Determine the (X, Y) coordinate at the center of the cell enclosing the given text.  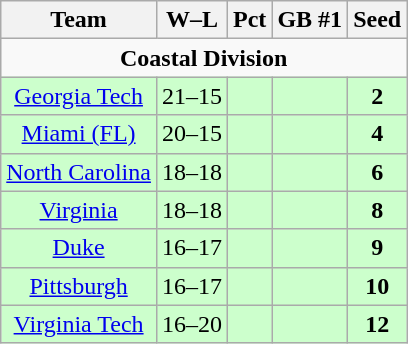
North Carolina (79, 172)
Seed (378, 20)
Georgia Tech (79, 96)
2 (378, 96)
16–20 (192, 324)
Virginia (79, 210)
Miami (FL) (79, 134)
W–L (192, 20)
10 (378, 286)
GB #1 (310, 20)
Coastal Division (204, 58)
Team (79, 20)
12 (378, 324)
9 (378, 248)
Pittsburgh (79, 286)
21–15 (192, 96)
Virginia Tech (79, 324)
Pct (250, 20)
4 (378, 134)
6 (378, 172)
20–15 (192, 134)
8 (378, 210)
Duke (79, 248)
